For the text-containing cell, return its midpoint in [x, y] coordinate format. 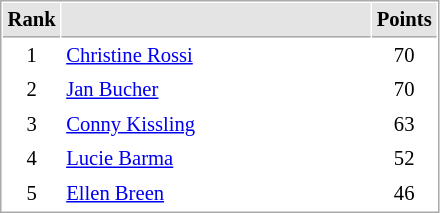
Rank [32, 20]
Lucie Barma [216, 158]
Conny Kissling [216, 124]
Points [404, 20]
2 [32, 90]
3 [32, 124]
Jan Bucher [216, 90]
Ellen Breen [216, 194]
1 [32, 56]
Christine Rossi [216, 56]
63 [404, 124]
46 [404, 194]
5 [32, 194]
4 [32, 158]
52 [404, 158]
